Pinpoint the cell where the given text exists, returning its (X, Y) midpoint coordinate. 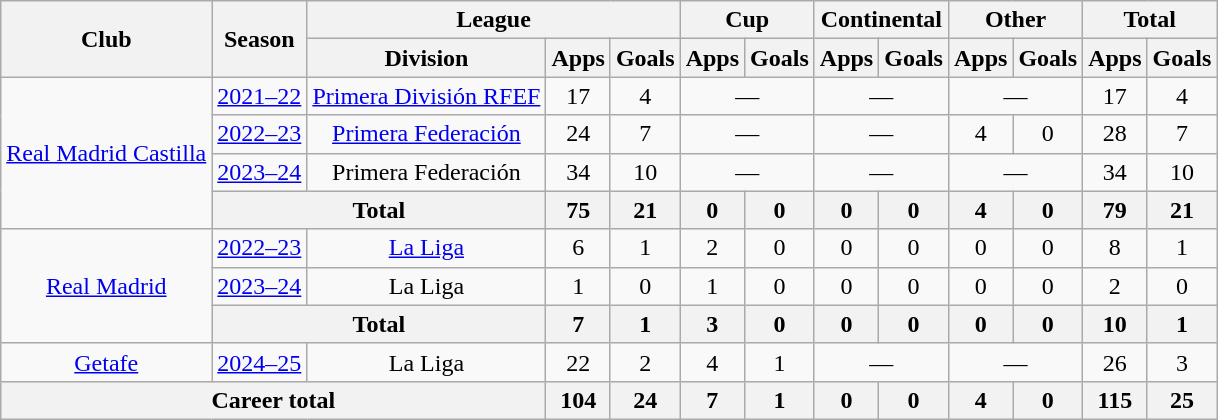
Continental (881, 20)
League (494, 20)
Getafe (106, 362)
Real Madrid (106, 286)
6 (578, 248)
104 (578, 400)
25 (1182, 400)
Division (426, 58)
2024–25 (260, 362)
75 (578, 210)
28 (1115, 134)
115 (1115, 400)
79 (1115, 210)
Club (106, 39)
Season (260, 39)
Career total (274, 400)
2021–22 (260, 96)
Other (1015, 20)
Real Madrid Castilla (106, 153)
22 (578, 362)
Cup (747, 20)
Primera División RFEF (426, 96)
26 (1115, 362)
8 (1115, 248)
